Provide the (x, y) coordinate of the cell's center where the given text is located.  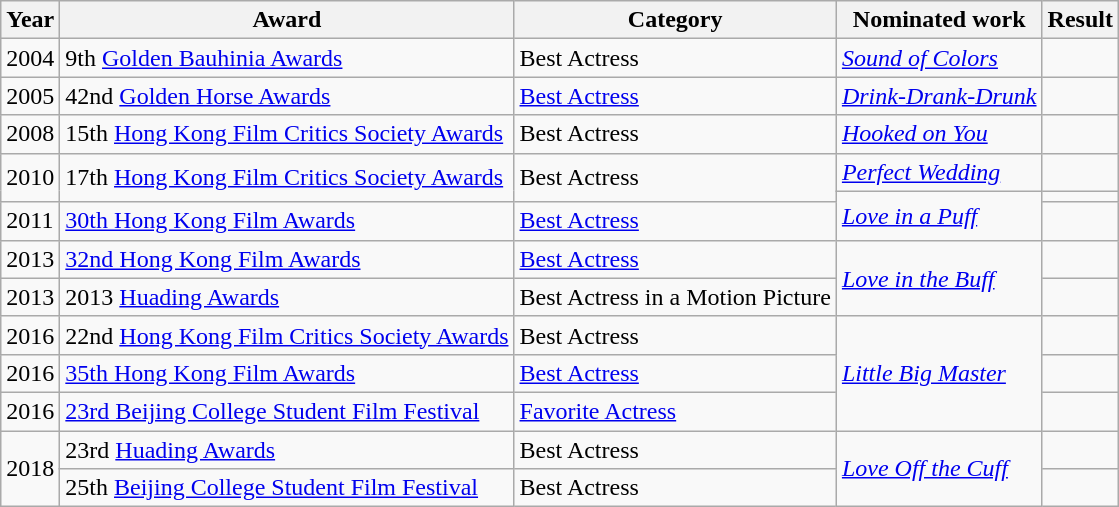
30th Hong Kong Film Awards (287, 221)
25th Beijing College Student Film Festival (287, 488)
Category (675, 20)
2004 (30, 58)
Best Actress in a Motion Picture (675, 297)
Nominated work (939, 20)
Love Off the Cuff (939, 468)
2011 (30, 221)
2008 (30, 134)
Year (30, 20)
Love in a Puff (939, 216)
Award (287, 20)
Perfect Wedding (939, 172)
2005 (30, 96)
9th Golden Bauhinia Awards (287, 58)
2010 (30, 178)
17th Hong Kong Film Critics Society Awards (287, 178)
Sound of Colors (939, 58)
23rd Beijing College Student Film Festival (287, 411)
42nd Golden Horse Awards (287, 96)
32nd Hong Kong Film Awards (287, 259)
Result (1080, 20)
Love in the Buff (939, 278)
2018 (30, 468)
Hooked on You (939, 134)
Drink-Drank-Drunk (939, 96)
2013 Huading Awards (287, 297)
23rd Huading Awards (287, 449)
Favorite Actress (675, 411)
Little Big Master (939, 373)
35th Hong Kong Film Awards (287, 373)
22nd Hong Kong Film Critics Society Awards (287, 335)
15th Hong Kong Film Critics Society Awards (287, 134)
